Search for the cell housing the specified text and yield its [x, y] center coordinate. 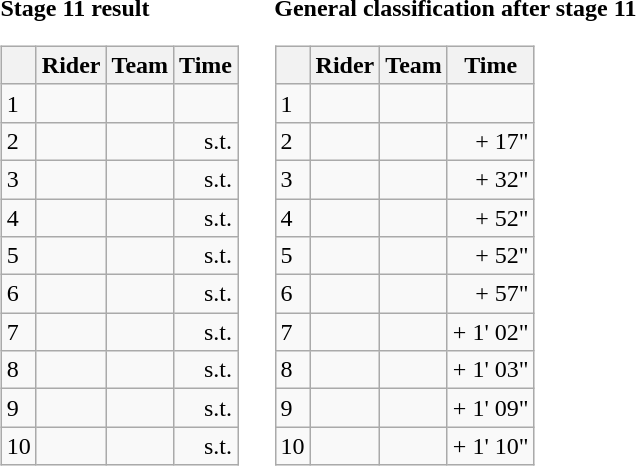
+ 1' 03" [490, 370]
+ 57" [490, 294]
+ 1' 02" [490, 332]
+ 32" [490, 179]
+ 1' 09" [490, 408]
+ 17" [490, 141]
+ 1' 10" [490, 446]
